Return the [x, y] coordinate for the center point of the cell that contains the specified text.  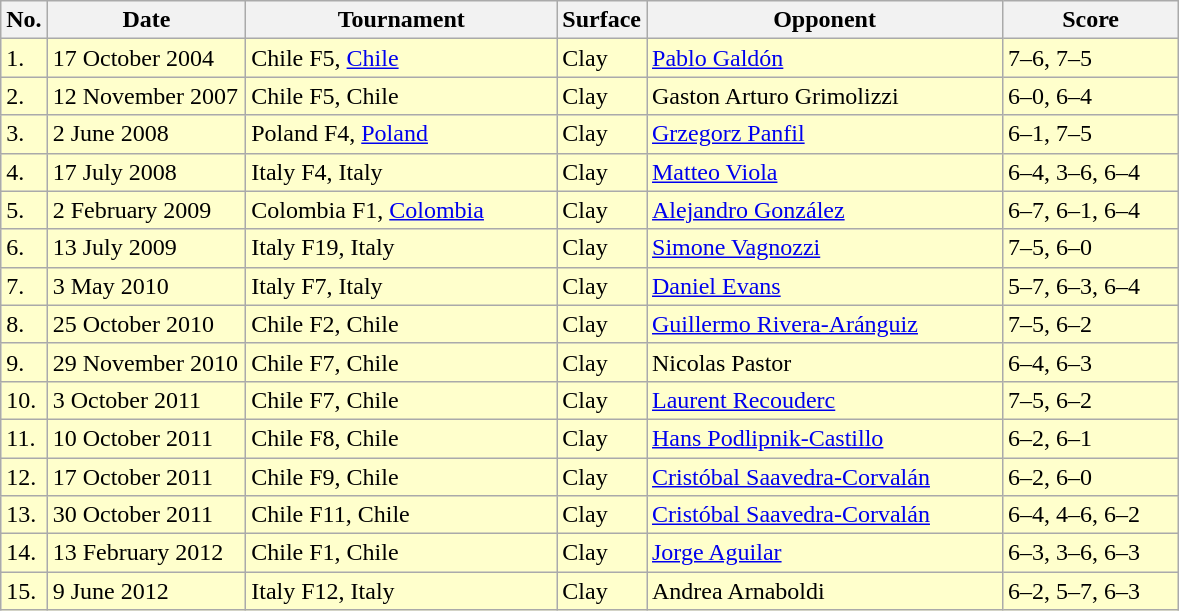
6–0, 6–4 [1091, 96]
5. [24, 210]
Nicolas Pastor [824, 362]
7–5, 6–0 [1091, 248]
Italy F19, Italy [402, 248]
No. [24, 20]
5–7, 6–3, 6–4 [1091, 286]
Andrea Arnaboldi [824, 591]
17 October 2004 [146, 58]
2 June 2008 [146, 134]
Italy F7, Italy [402, 286]
3 October 2011 [146, 400]
Chile F9, Chile [402, 477]
Pablo Galdón [824, 58]
17 July 2008 [146, 172]
13 July 2009 [146, 248]
17 October 2011 [146, 477]
13 February 2012 [146, 553]
Tournament [402, 20]
Chile F1, Chile [402, 553]
6–4, 4–6, 6–2 [1091, 515]
Surface [602, 20]
7–6, 7–5 [1091, 58]
9 June 2012 [146, 591]
12 November 2007 [146, 96]
13. [24, 515]
6–3, 3–6, 6–3 [1091, 553]
10 October 2011 [146, 438]
6–1, 7–5 [1091, 134]
Laurent Recouderc [824, 400]
14. [24, 553]
6. [24, 248]
15. [24, 591]
Italy F4, Italy [402, 172]
Date [146, 20]
Daniel Evans [824, 286]
30 October 2011 [146, 515]
Simone Vagnozzi [824, 248]
6–4, 3–6, 6–4 [1091, 172]
29 November 2010 [146, 362]
Guillermo Rivera-Aránguiz [824, 324]
Alejandro González [824, 210]
6–7, 6–1, 6–4 [1091, 210]
6–2, 6–0 [1091, 477]
Colombia F1, Colombia [402, 210]
Chile F8, Chile [402, 438]
Gaston Arturo Grimolizzi [824, 96]
Italy F12, Italy [402, 591]
4. [24, 172]
10. [24, 400]
11. [24, 438]
Hans Podlipnik-Castillo [824, 438]
3. [24, 134]
7. [24, 286]
8. [24, 324]
25 October 2010 [146, 324]
9. [24, 362]
Chile F2, Chile [402, 324]
Opponent [824, 20]
Matteo Viola [824, 172]
6–2, 6–1 [1091, 438]
12. [24, 477]
2 February 2009 [146, 210]
6–2, 5–7, 6–3 [1091, 591]
Chile F11, Chile [402, 515]
3 May 2010 [146, 286]
Grzegorz Panfil [824, 134]
Score [1091, 20]
6–4, 6–3 [1091, 362]
Jorge Aguilar [824, 553]
Poland F4, Poland [402, 134]
1. [24, 58]
2. [24, 96]
